Locate the cell with the specified text and output its (X, Y) center coordinate. 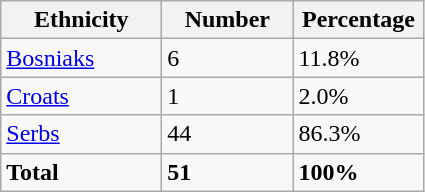
Croats (82, 96)
Serbs (82, 134)
44 (228, 134)
Total (82, 172)
1 (228, 96)
Percentage (358, 20)
86.3% (358, 134)
100% (358, 172)
Ethnicity (82, 20)
2.0% (358, 96)
Number (228, 20)
6 (228, 58)
Bosniaks (82, 58)
51 (228, 172)
11.8% (358, 58)
